Detect which cell encompasses the target text, then output its (X, Y) center coordinate. 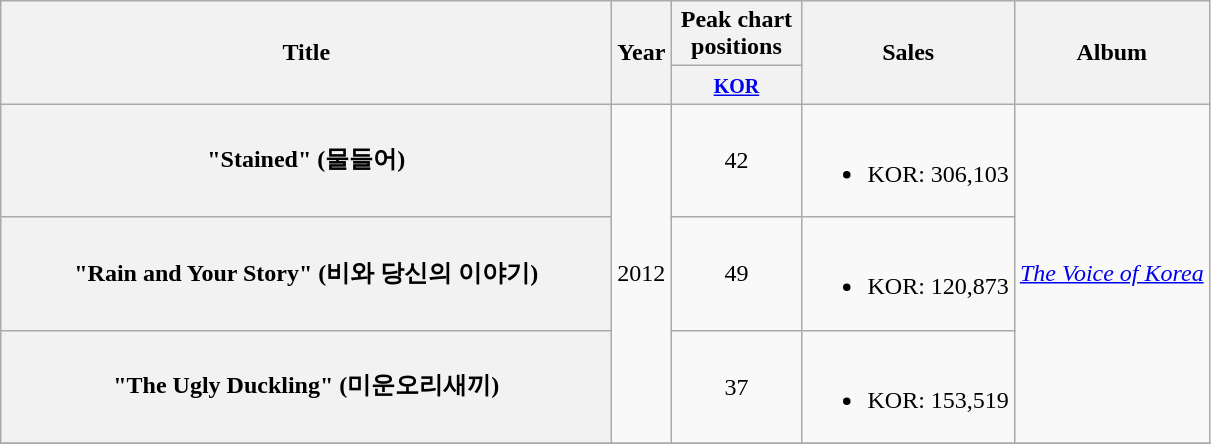
Year (642, 52)
Album (1112, 52)
42 (736, 160)
Peak chart positions (736, 34)
KOR: 120,873 (908, 274)
KOR: 153,519 (908, 386)
KOR: 306,103 (908, 160)
Sales (908, 52)
49 (736, 274)
KOR (736, 85)
2012 (642, 274)
The Voice of Korea (1112, 274)
Title (306, 52)
37 (736, 386)
"Stained" (물들어) (306, 160)
"The Ugly Duckling" (미운오리새끼) (306, 386)
"Rain and Your Story" (비와 당신의 이야기) (306, 274)
